Provide the (X, Y) coordinate of the cell's center where the given text is located.  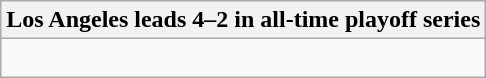
Los Angeles leads 4–2 in all-time playoff series (244, 20)
